Find where the given text appears and provide that cell's center as (X, Y) coordinate. 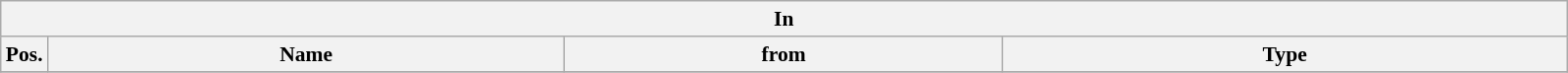
from (784, 54)
Name (306, 54)
In (784, 19)
Pos. (25, 54)
Type (1285, 54)
